Extract the [X, Y] coordinate from the center of the cell holding the provided text.  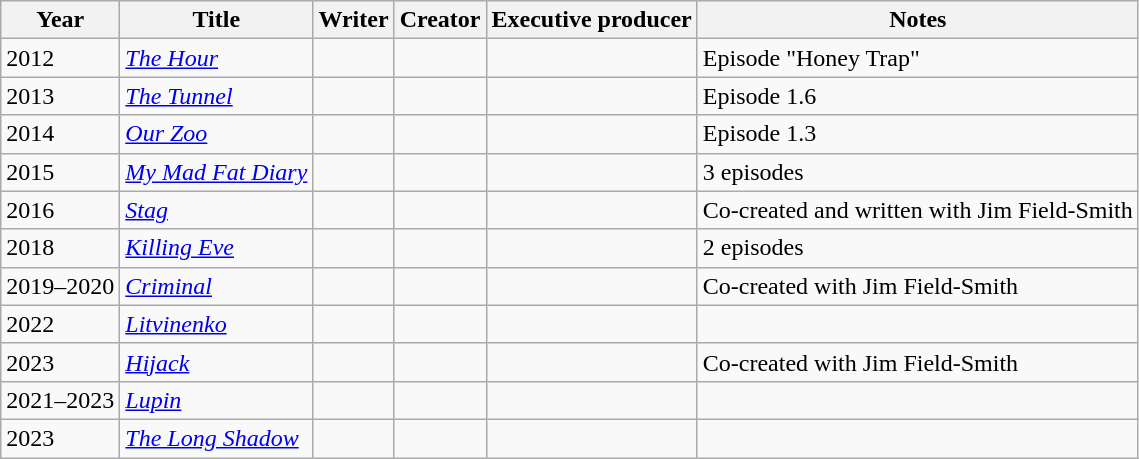
Episode 1.6 [918, 96]
Notes [918, 20]
2016 [60, 210]
2015 [60, 172]
Criminal [216, 286]
Lupin [216, 400]
Year [60, 20]
My Mad Fat Diary [216, 172]
The Long Shadow [216, 438]
2021–2023 [60, 400]
2012 [60, 58]
Title [216, 20]
The Tunnel [216, 96]
2 episodes [918, 248]
The Hour [216, 58]
Litvinenko [216, 324]
Creator [440, 20]
2019–2020 [60, 286]
Executive producer [592, 20]
3 episodes [918, 172]
Co-created and written with Jim Field-Smith [918, 210]
Hijack [216, 362]
Writer [354, 20]
Stag [216, 210]
Episode "Honey Trap" [918, 58]
Our Zoo [216, 134]
2013 [60, 96]
2022 [60, 324]
2014 [60, 134]
Episode 1.3 [918, 134]
Killing Eve [216, 248]
2018 [60, 248]
